Search for the cell housing the specified text and yield its [X, Y] center coordinate. 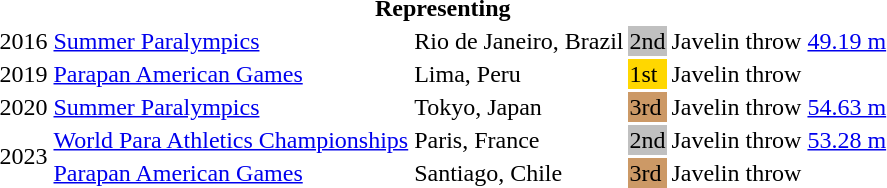
Tokyo, Japan [519, 107]
Rio de Janeiro, Brazil [519, 41]
World Para Athletics Championships [231, 140]
1st [648, 74]
Santiago, Chile [519, 173]
Paris, France [519, 140]
Lima, Peru [519, 74]
